Scan for the cell matching the given text and deliver its (X, Y) coordinate at center. 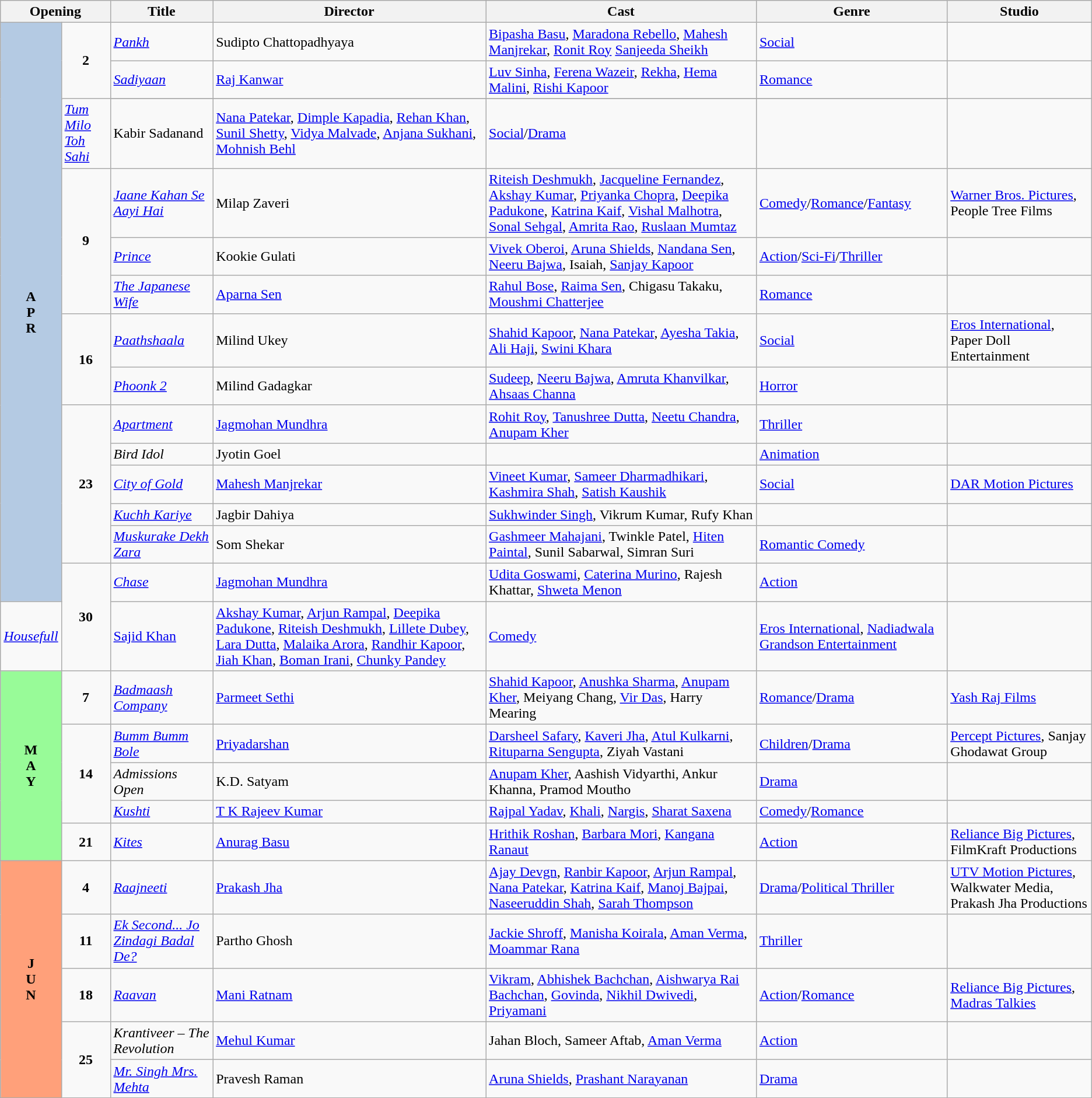
Krantiveer – The Revolution (162, 1041)
Jahan Bloch, Sameer Aftab, Aman Verma (621, 1041)
Partho Ghosh (349, 941)
APR (31, 312)
18 (86, 995)
UTV Motion Pictures, Walkwater Media, Prakash Jha Productions (1020, 887)
Sudeep, Neeru Bajwa, Amruta Khanvilkar, Ahsaas Channa (621, 386)
Vikram, Abhishek Bachchan, Aishwarya Rai Bachchan, Govinda, Nikhil Dwivedi, Priyamani (621, 995)
Kites (162, 841)
Kushti (162, 812)
Aruna Shields, Prashant Narayanan (621, 1078)
Udita Goswami, Caterina Murino, Rajesh Khattar, Shweta Menon (621, 582)
Som Shekar (349, 545)
Shahid Kapoor, Nana Patekar, Ayesha Takia, Ali Haji, Swini Khara (621, 340)
Tum Milo Toh Sahi (86, 133)
Jagbir Dahiya (349, 514)
Jaane Kahan Se Aayi Hai (162, 203)
Milind Gadagkar (349, 386)
Vineet Kumar, Sameer Dharmadhikari, Kashmira Shah, Satish Kaushik (621, 484)
The Japanese Wife (162, 294)
7 (86, 698)
Percept Pictures, Sanjay Ghodawat Group (1020, 743)
23 (86, 484)
Comedy/Romance (852, 812)
Luv Sinha, Ferena Wazeir, Rekha, Hema Malini, Rishi Kapoor (621, 79)
Rohit Roy, Tanushree Dutta, Neetu Chandra, Anupam Kher (621, 424)
Action/Romance (852, 995)
Admissions Open (162, 782)
Eros International, Paper Doll Entertainment (1020, 340)
Priyadarshan (349, 743)
T K Rajeev Kumar (349, 812)
Housefull (31, 636)
City of Gold (162, 484)
16 (86, 359)
Shahid Kapoor, Anushka Sharma, Anupam Kher, Meiyang Chang, Vir Das, Harry Mearing (621, 698)
Studio (1020, 12)
Mehul Kumar (349, 1041)
DAR Motion Pictures (1020, 484)
Jackie Shroff, Manisha Koirala, Aman Verma, Moammar Rana (621, 941)
Horror (852, 386)
4 (86, 887)
Kuchh Kariye (162, 514)
Anupam Kher, Aashish Vidyarthi, Ankur Khanna, Pramod Moutho (621, 782)
Children/Drama (852, 743)
Romance/Drama (852, 698)
Anurag Basu (349, 841)
Yash Raj Films (1020, 698)
Jyotin Goel (349, 454)
Drama/Political Thriller (852, 887)
Animation (852, 454)
Kookie Gulati (349, 257)
Badmaash Company (162, 698)
Title (162, 12)
Reliance Big Pictures, Madras Talkies (1020, 995)
Sudipto Chattopadhyaya (349, 42)
Genre (852, 12)
Director (349, 12)
Raajneeti (162, 887)
21 (86, 841)
Bird Idol (162, 454)
Rajpal Yadav, Khali, Nargis, Sharat Saxena (621, 812)
Ek Second... Jo Zindagi Badal De? (162, 941)
JUN (31, 979)
25 (86, 1059)
14 (86, 774)
Pravesh Raman (349, 1078)
30 (86, 617)
Eros International, Nadiadwala Grandson Entertainment (852, 636)
11 (86, 941)
Apartment (162, 424)
Comedy/Romance/Fantasy (852, 203)
Milap Zaveri (349, 203)
Gashmeer Mahajani, Twinkle Patel, Hiten Paintal, Sunil Sabarwal, Simran Suri (621, 545)
Raavan (162, 995)
Prince (162, 257)
Warner Bros. Pictures, People Tree Films (1020, 203)
Aparna Sen (349, 294)
Bumm Bumm Bole (162, 743)
Sukhwinder Singh, Vikrum Kumar, Rufy Khan (621, 514)
K.D. Satyam (349, 782)
Reliance Big Pictures, FilmKraft Productions (1020, 841)
9 (86, 240)
Ajay Devgn, Ranbir Kapoor, Arjun Rampal, Nana Patekar, Katrina Kaif, Manoj Bajpai, Naseeruddin Shah, Sarah Thompson (621, 887)
Romantic Comedy (852, 545)
Mahesh Manjrekar (349, 484)
Mr. Singh Mrs. Mehta (162, 1078)
Sadiyaan (162, 79)
Phoonk 2 (162, 386)
Raj Kanwar (349, 79)
Hrithik Roshan, Barbara Mori, Kangana Ranaut (621, 841)
Vivek Oberoi, Aruna Shields, Nandana Sen, Neeru Bajwa, Isaiah, Sanjay Kapoor (621, 257)
Bipasha Basu, Maradona Rebello, Mahesh Manjrekar, Ronit Roy Sanjeeda Sheikh (621, 42)
Chase (162, 582)
2 (86, 61)
Mani Ratnam (349, 995)
Action/Sci-Fi/Thriller (852, 257)
Prakash Jha (349, 887)
Opening (55, 12)
Sajid Khan (162, 636)
Social/Drama (621, 133)
Rahul Bose, Raima Sen, Chigasu Takaku, Moushmi Chatterjee (621, 294)
Comedy (621, 636)
Nana Patekar, Dimple Kapadia, Rehan Khan, Sunil Shetty, Vidya Malvade, Anjana Sukhani, Mohnish Behl (349, 133)
MAY (31, 765)
Milind Ukey (349, 340)
Darsheel Safary, Kaveri Jha, Atul Kulkarni, Rituparna Sengupta, Ziyah Vastani (621, 743)
Pankh (162, 42)
Paathshaala (162, 340)
Cast (621, 12)
Muskurake Dekh Zara (162, 545)
Parmeet Sethi (349, 698)
Kabir Sadanand (162, 133)
